Return [X, Y] of the center of cell containing provided text 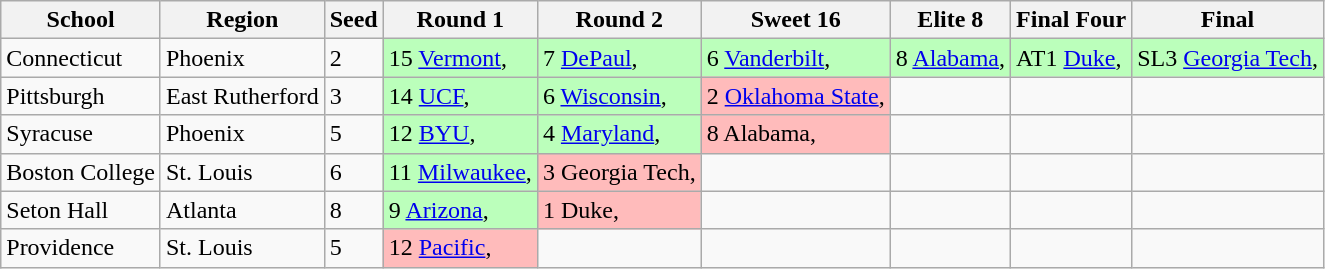
3 [354, 96]
Sweet 16 [796, 20]
12 Pacific, [460, 248]
9 Arizona, [460, 210]
Providence [81, 248]
2 [354, 58]
4 Maryland, [619, 134]
Final Four [1072, 20]
Connecticut [81, 58]
Final [1228, 20]
6 [354, 172]
East Rutherford [242, 96]
Seed [354, 20]
AT1 Duke, [1072, 58]
7 DePaul, [619, 58]
Round 1 [460, 20]
Elite 8 [950, 20]
14 UCF, [460, 96]
12 BYU, [460, 134]
1 Duke, [619, 210]
15 Vermont, [460, 58]
2 Oklahoma State, [796, 96]
6 Wisconsin, [619, 96]
Round 2 [619, 20]
SL3 Georgia Tech, [1228, 58]
Boston College [81, 172]
3 Georgia Tech, [619, 172]
School [81, 20]
Pittsburgh [81, 96]
6 Vanderbilt, [796, 58]
Syracuse [81, 134]
8 [354, 210]
Atlanta [242, 210]
Seton Hall [81, 210]
Region [242, 20]
11 Milwaukee, [460, 172]
